Capture the cell that displays the provided text and extract its (X, Y) central coordinate. 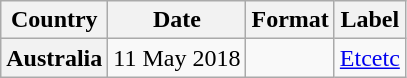
Country (54, 20)
Label (370, 20)
Format (290, 20)
11 May 2018 (177, 58)
Australia (54, 58)
Date (177, 20)
Etcetc (370, 58)
